For the text-containing cell, return its midpoint in [X, Y] coordinate format. 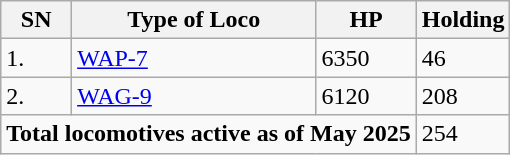
254 [463, 134]
1. [36, 58]
Total locomotives active as of May 2025 [208, 134]
6350 [366, 58]
6120 [366, 96]
46 [463, 58]
SN [36, 20]
2. [36, 96]
Type of Loco [194, 20]
WAG-9 [194, 96]
HP [366, 20]
WAP-7 [194, 58]
Holding [463, 20]
208 [463, 96]
